Extract the [x, y] coordinate from the center of the cell holding the provided text.  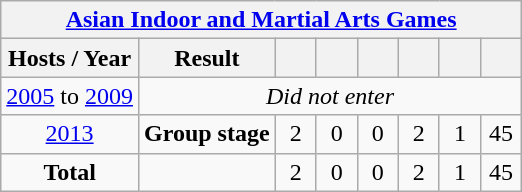
Did not enter [330, 96]
2013 [70, 134]
Total [70, 172]
Group stage [206, 134]
Result [206, 58]
2005 to 2009 [70, 96]
Asian Indoor and Martial Arts Games [262, 20]
Hosts / Year [70, 58]
